Return (X, Y) of the center of cell containing provided text 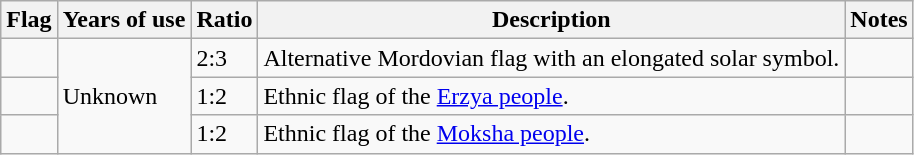
Ratio (224, 20)
Alternative Mordovian flag with an elongated solar symbol. (552, 58)
Description (552, 20)
Flag (29, 20)
Unknown (124, 96)
2:3 (224, 58)
Years of use (124, 20)
Ethnic flag of the Moksha people. (552, 134)
Notes (879, 20)
Ethnic flag of the Erzya people. (552, 96)
